Detect which cell encompasses the target text, then output its (X, Y) center coordinate. 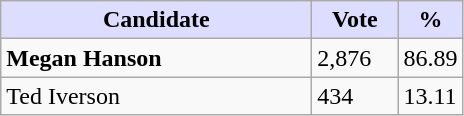
Vote (355, 20)
Candidate (156, 20)
13.11 (430, 96)
2,876 (355, 58)
86.89 (430, 58)
% (430, 20)
434 (355, 96)
Ted Iverson (156, 96)
Megan Hanson (156, 58)
